Extract the (X, Y) coordinate from the center of the cell holding the provided text.  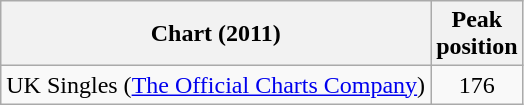
Chart (2011) (216, 34)
176 (477, 85)
UK Singles (The Official Charts Company) (216, 85)
Peakposition (477, 34)
